Capture the cell that displays the provided text and extract its [x, y] central coordinate. 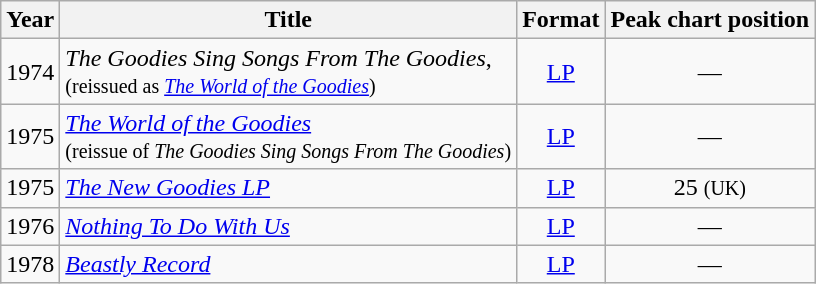
The World of the Goodies(reissue of The Goodies Sing Songs From The Goodies) [288, 136]
The Goodies Sing Songs From The Goodies,(reissued as The World of the Goodies) [288, 72]
Year [30, 20]
Format [561, 20]
The New Goodies LP [288, 188]
Beastly Record [288, 264]
1976 [30, 226]
Peak chart position [710, 20]
Title [288, 20]
1978 [30, 264]
1974 [30, 72]
Nothing To Do With Us [288, 226]
25 (UK) [710, 188]
